Locate the cell with the specified text and output its [x, y] center coordinate. 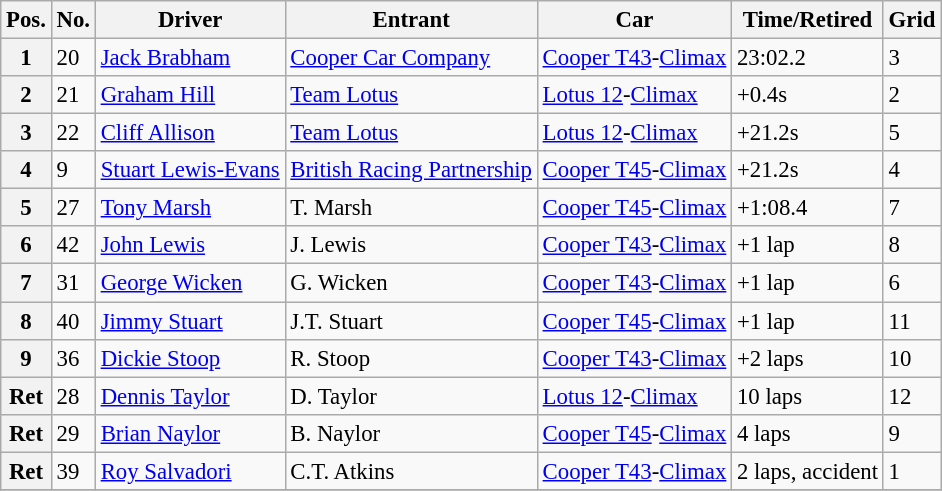
4 laps [808, 433]
Pos. [26, 20]
+0.4s [808, 95]
No. [73, 20]
Tony Marsh [190, 208]
T. Marsh [411, 208]
Cliff Allison [190, 133]
10 [912, 358]
British Racing Partnership [411, 170]
C.T. Atkins [411, 471]
George Wicken [190, 283]
R. Stoop [411, 358]
31 [73, 283]
Time/Retired [808, 20]
Graham Hill [190, 95]
Driver [190, 20]
11 [912, 321]
39 [73, 471]
Jack Brabham [190, 58]
+2 laps [808, 358]
12 [912, 396]
29 [73, 433]
21 [73, 95]
Roy Salvadori [190, 471]
John Lewis [190, 245]
B. Naylor [411, 433]
D. Taylor [411, 396]
40 [73, 321]
Grid [912, 20]
27 [73, 208]
Dennis Taylor [190, 396]
J. Lewis [411, 245]
Car [634, 20]
42 [73, 245]
Entrant [411, 20]
2 laps, accident [808, 471]
22 [73, 133]
Stuart Lewis-Evans [190, 170]
G. Wicken [411, 283]
Jimmy Stuart [190, 321]
23:02.2 [808, 58]
20 [73, 58]
Cooper Car Company [411, 58]
Brian Naylor [190, 433]
36 [73, 358]
10 laps [808, 396]
J.T. Stuart [411, 321]
+1:08.4 [808, 208]
Dickie Stoop [190, 358]
28 [73, 396]
